Output the [X, Y] coordinate of the center of the cell containing the given text.  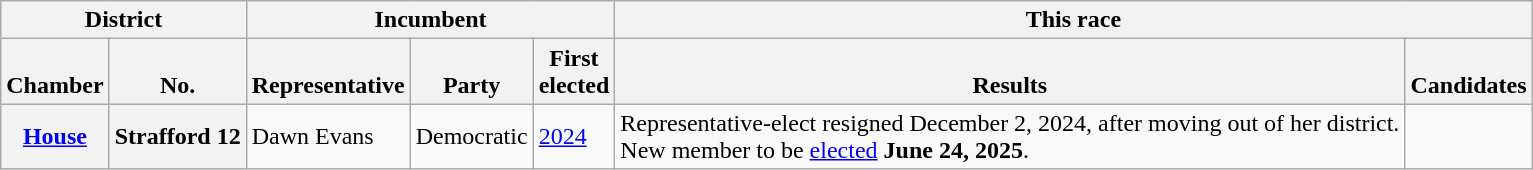
Strafford 12 [178, 136]
2024 [574, 136]
Dawn Evans [328, 136]
Democratic [472, 136]
House [55, 136]
Representative [328, 72]
Representative-elect resigned December 2, 2024, after moving out of her district.New member to be elected June 24, 2025. [1010, 136]
Incumbent [430, 20]
District [124, 20]
This race [1074, 20]
Party [472, 72]
Firstelected [574, 72]
Candidates [1468, 72]
No. [178, 72]
Chamber [55, 72]
Results [1010, 72]
